Pinpoint the cell where the given text exists, returning its (x, y) midpoint coordinate. 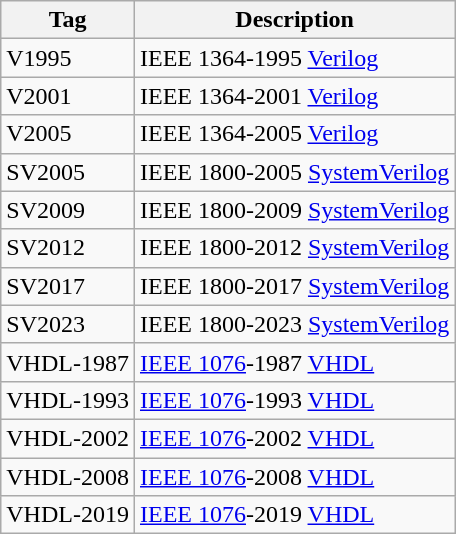
IEEE 1800-2023 SystemVerilog (294, 324)
IEEE 1800-2009 SystemVerilog (294, 210)
V2001 (68, 96)
IEEE 1800-2017 SystemVerilog (294, 286)
IEEE 1364-1995 Verilog (294, 58)
IEEE 1800-2005 SystemVerilog (294, 172)
SV2017 (68, 286)
Description (294, 20)
IEEE 1364-2005 Verilog (294, 134)
VHDL-2019 (68, 515)
IEEE 1076-1987 VHDL (294, 362)
SV2009 (68, 210)
IEEE 1076-1993 VHDL (294, 400)
IEEE 1800-2012 SystemVerilog (294, 248)
V1995 (68, 58)
SV2023 (68, 324)
IEEE 1364-2001 Verilog (294, 96)
SV2012 (68, 248)
SV2005 (68, 172)
VHDL-1993 (68, 400)
VHDL-1987 (68, 362)
VHDL-2002 (68, 438)
IEEE 1076-2002 VHDL (294, 438)
IEEE 1076-2008 VHDL (294, 477)
VHDL-2008 (68, 477)
IEEE 1076-2019 VHDL (294, 515)
Tag (68, 20)
V2005 (68, 134)
